Identify which cell holds the provided text, then report its (x, y) central coordinate. 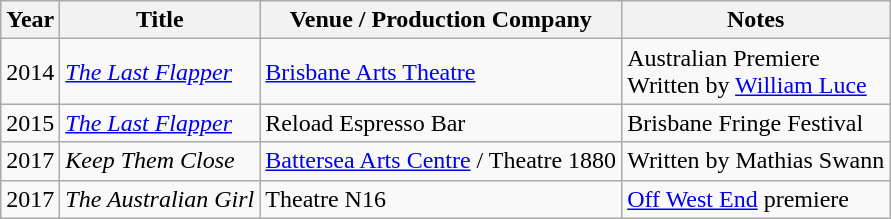
2014 (30, 72)
Reload Espresso Bar (441, 123)
Written by Mathias Swann (756, 161)
Venue / Production Company (441, 20)
2015 (30, 123)
Battersea Arts Centre / Theatre 1880 (441, 161)
Theatre N16 (441, 199)
Keep Them Close (160, 161)
Australian Premiere Written by William Luce (756, 72)
Off West End premiere (756, 199)
Title (160, 20)
Brisbane Arts Theatre (441, 72)
Brisbane Fringe Festival (756, 123)
Notes (756, 20)
The Australian Girl (160, 199)
Year (30, 20)
